Pinpoint the cell where the given text exists, returning its (X, Y) midpoint coordinate. 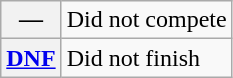
— (31, 20)
DNF (31, 58)
Did not compete (146, 20)
Did not finish (146, 58)
